Return (x, y) of the center of cell containing provided text 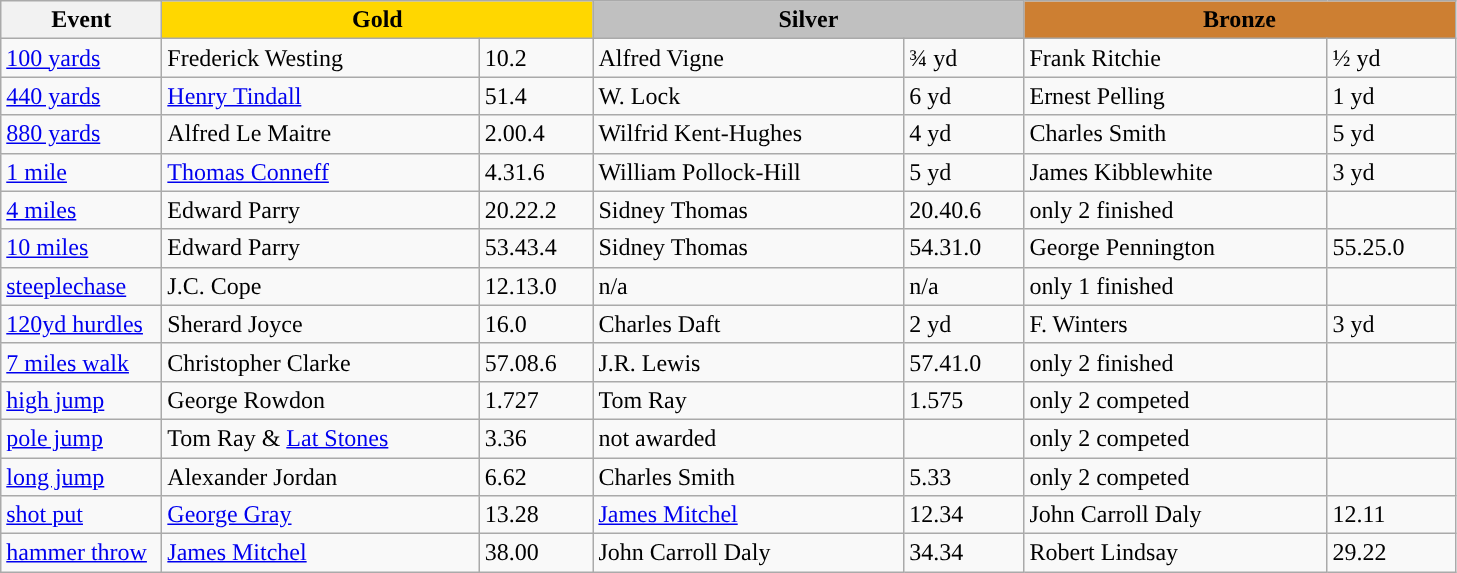
Tom Ray & Lat Stones (320, 438)
20.40.6 (964, 210)
16.0 (536, 324)
57.41.0 (964, 362)
Henry Tindall (320, 96)
Frank Ritchie (1176, 58)
12.34 (964, 515)
Tom Ray (748, 400)
¾ yd (964, 58)
Gold (378, 20)
hammer throw (82, 553)
½ yd (1391, 58)
George Rowdon (320, 400)
W. Lock (748, 96)
57.08.6 (536, 362)
George Pennington (1176, 248)
J.C. Cope (320, 286)
4 miles (82, 210)
10 miles (82, 248)
51.4 (536, 96)
high jump (82, 400)
10.2 (536, 58)
6 yd (964, 96)
1.575 (964, 400)
440 yards (82, 96)
3.36 (536, 438)
53.43.4 (536, 248)
2.00.4 (536, 134)
4.31.6 (536, 172)
shot put (82, 515)
100 yards (82, 58)
Bronze (1240, 20)
Alfred Vigne (748, 58)
1 yd (1391, 96)
steeplechase (82, 286)
James Kibblewhite (1176, 172)
120yd hurdles (82, 324)
54.31.0 (964, 248)
2 yd (964, 324)
Thomas Conneff (320, 172)
55.25.0 (1391, 248)
13.28 (536, 515)
6.62 (536, 477)
29.22 (1391, 553)
Robert Lindsay (1176, 553)
Frederick Westing (320, 58)
Charles Daft (748, 324)
Alexander Jordan (320, 477)
20.22.2 (536, 210)
Ernest Pelling (1176, 96)
880 yards (82, 134)
Christopher Clarke (320, 362)
1 mile (82, 172)
pole jump (82, 438)
Wilfrid Kent-Hughes (748, 134)
long jump (82, 477)
only 1 finished (1176, 286)
William Pollock-Hill (748, 172)
Sherard Joyce (320, 324)
Silver (808, 20)
Alfred Le Maitre (320, 134)
12.11 (1391, 515)
7 miles walk (82, 362)
4 yd (964, 134)
38.00 (536, 553)
34.34 (964, 553)
J.R. Lewis (748, 362)
George Gray (320, 515)
Event (82, 20)
F. Winters (1176, 324)
12.13.0 (536, 286)
not awarded (748, 438)
5.33 (964, 477)
1.727 (536, 400)
